Scan for the cell matching the given text and deliver its [X, Y] coordinate at center. 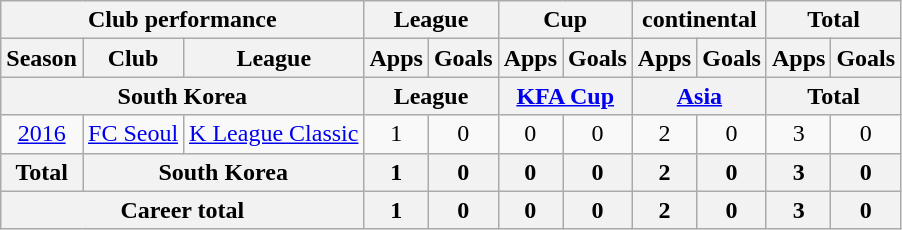
Career total [182, 210]
2016 [42, 134]
Asia [699, 96]
Cup [565, 20]
KFA Cup [565, 96]
Season [42, 58]
FC Seoul [132, 134]
Club [132, 58]
continental [699, 20]
K League Classic [274, 134]
Club performance [182, 20]
